Return the (X, Y) coordinate for the center point of the cell that contains the specified text.  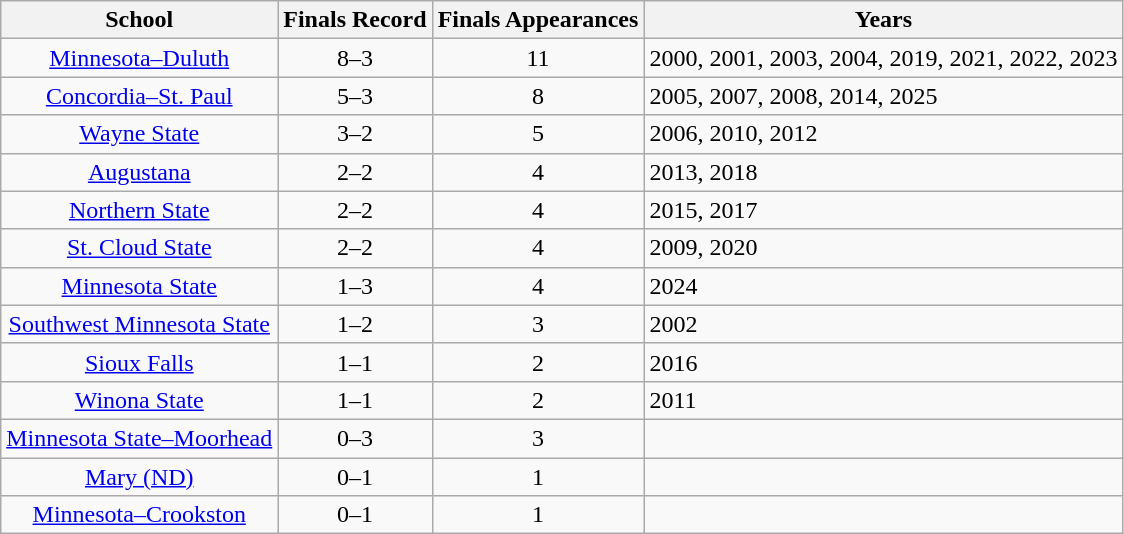
Years (884, 20)
5 (538, 134)
Minnesota–Duluth (140, 58)
1–3 (355, 286)
1–2 (355, 324)
Southwest Minnesota State (140, 324)
Minnesota State (140, 286)
11 (538, 58)
2006, 2010, 2012 (884, 134)
8 (538, 96)
Winona State (140, 400)
2005, 2007, 2008, 2014, 2025 (884, 96)
Mary (ND) (140, 477)
Finals Record (355, 20)
Minnesota State–Moorhead (140, 438)
0–3 (355, 438)
2024 (884, 286)
Sioux Falls (140, 362)
2016 (884, 362)
2015, 2017 (884, 210)
Augustana (140, 172)
St. Cloud State (140, 248)
Finals Appearances (538, 20)
2013, 2018 (884, 172)
2011 (884, 400)
5–3 (355, 96)
Concordia–St. Paul (140, 96)
2009, 2020 (884, 248)
8–3 (355, 58)
Minnesota–Crookston (140, 515)
3–2 (355, 134)
2000, 2001, 2003, 2004, 2019, 2021, 2022, 2023 (884, 58)
Northern State (140, 210)
School (140, 20)
2002 (884, 324)
Wayne State (140, 134)
